Pinpoint the cell where the given text exists, returning its [X, Y] midpoint coordinate. 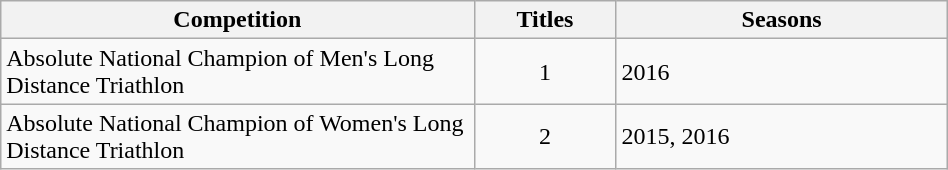
2015, 2016 [782, 136]
Titles [545, 20]
Absolute National Champion of Men's Long Distance Triathlon [238, 72]
2016 [782, 72]
Seasons [782, 20]
Absolute National Champion of Women's Long Distance Triathlon [238, 136]
2 [545, 136]
Competition [238, 20]
1 [545, 72]
